Return (x, y) of the center of cell containing provided text 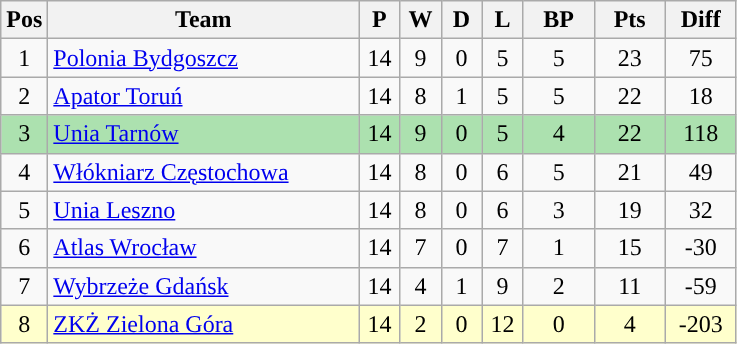
75 (700, 58)
Unia Leszno (204, 210)
Unia Tarnów (204, 134)
-30 (700, 248)
23 (630, 58)
BP (558, 20)
11 (630, 286)
Pos (24, 20)
32 (700, 210)
-59 (700, 286)
P (380, 20)
19 (630, 210)
Polonia Bydgoszcz (204, 58)
Włókniarz Częstochowa (204, 172)
Diff (700, 20)
Team (204, 20)
-203 (700, 324)
D (462, 20)
Wybrzeże Gdańsk (204, 286)
ZKŻ Zielona Góra (204, 324)
Atlas Wrocław (204, 248)
12 (502, 324)
49 (700, 172)
18 (700, 96)
21 (630, 172)
15 (630, 248)
Pts (630, 20)
118 (700, 134)
W (420, 20)
L (502, 20)
Apator Toruń (204, 96)
